Return (x, y) of the center of cell containing provided text 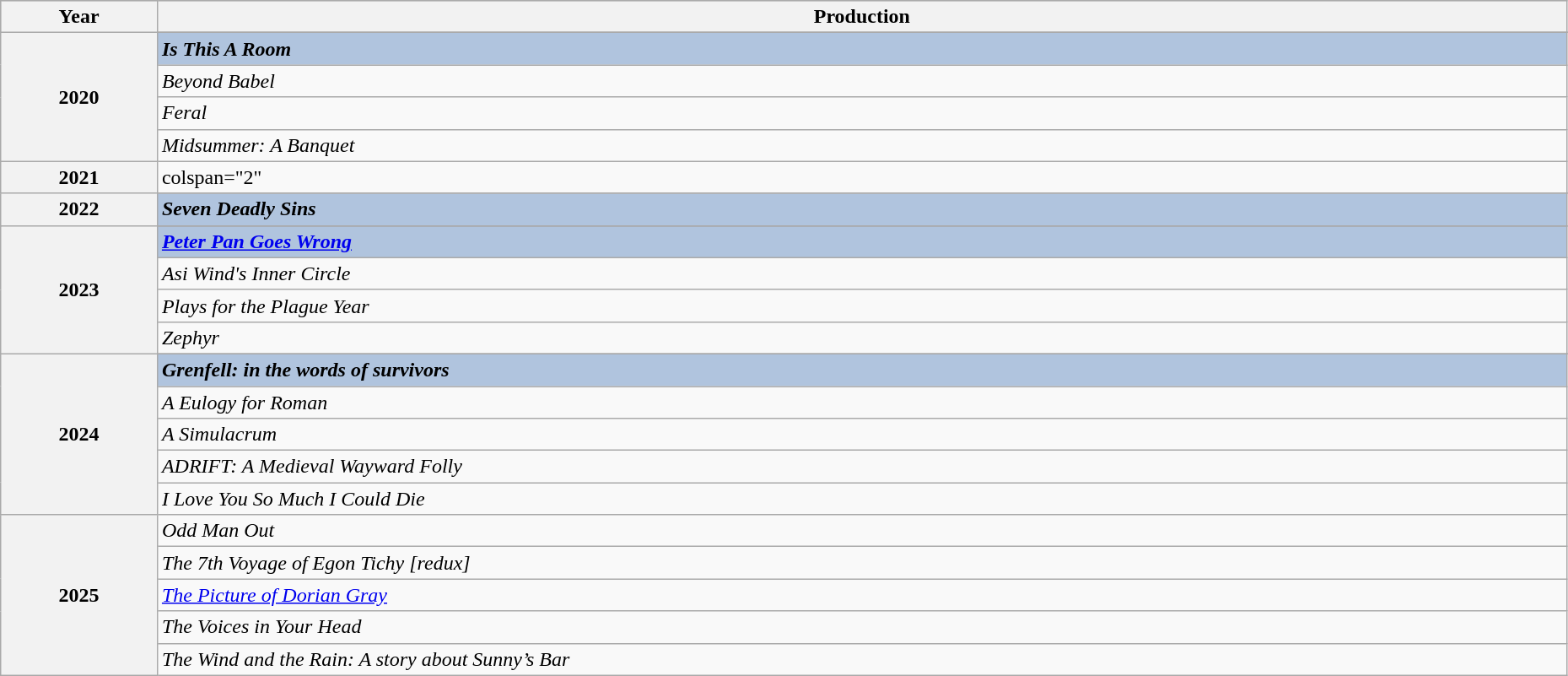
colspan="2" (862, 177)
ADRIFT: A Medieval Wayward Folly (862, 467)
Zephyr (862, 338)
Peter Pan Goes Wrong (862, 241)
2024 (79, 434)
2023 (79, 289)
2020 (79, 97)
The 7th Voyage of Egon Tichy [redux] (862, 563)
The Voices in Your Head (862, 627)
2022 (79, 209)
Odd Man Out (862, 531)
Is This A Room (862, 49)
I Love You So Much I Could Die (862, 499)
Beyond Babel (862, 81)
Plays for the Plague Year (862, 306)
The Wind and the Rain: A story about Sunny’s Bar (862, 659)
The Picture of Dorian Gray (862, 595)
Grenfell: in the words of survivors (862, 370)
Production (862, 17)
Year (79, 17)
Seven Deadly Sins (862, 209)
2021 (79, 177)
Asi Wind's Inner Circle (862, 273)
A Simulacrum (862, 435)
Feral (862, 113)
Midsummer: A Banquet (862, 145)
A Eulogy for Roman (862, 403)
2025 (79, 595)
